From the cell containing the given text, extract its center point as (x, y) coordinate. 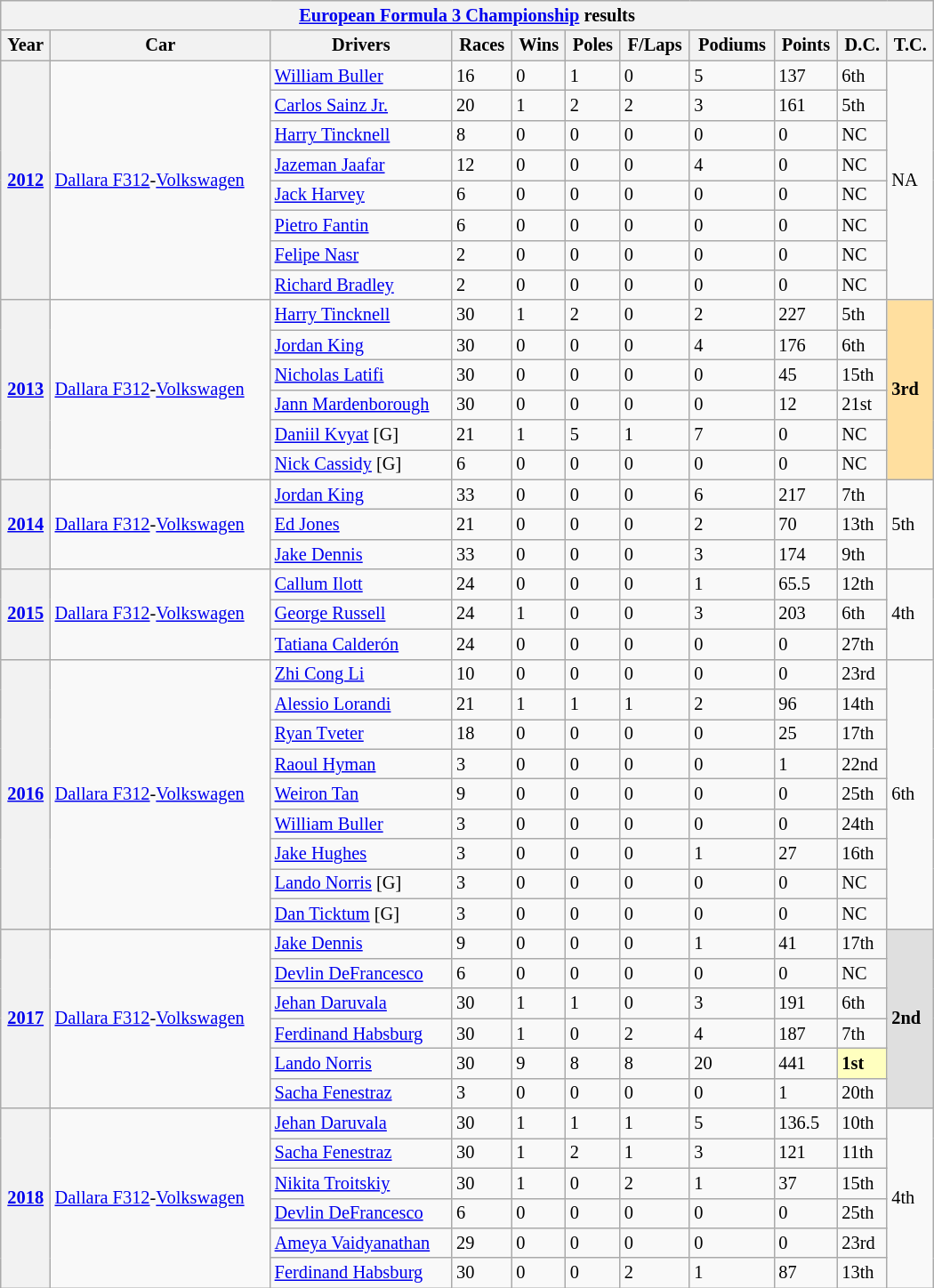
10 (482, 674)
11th (862, 1153)
121 (806, 1153)
2nd (910, 1018)
Races (482, 45)
25 (806, 734)
45 (806, 374)
18 (482, 734)
Year (26, 45)
20th (862, 1093)
Tatiana Calderón (361, 644)
2016 (26, 793)
Jake Hughes (361, 854)
2014 (26, 525)
Nicholas Latifi (361, 374)
191 (806, 1003)
41 (806, 944)
D.C. (862, 45)
T.C. (910, 45)
9th (862, 554)
203 (806, 614)
Lando Norris (361, 1063)
Richard Bradley (361, 285)
3rd (910, 390)
227 (806, 315)
Jann Mardenborough (361, 405)
Jack Harvey (361, 195)
27 (806, 854)
2018 (26, 1198)
2017 (26, 1018)
Nick Cassidy [G] (361, 464)
Callum Ilott (361, 584)
George Russell (361, 614)
14th (862, 704)
217 (806, 495)
Felipe Nasr (361, 255)
37 (806, 1183)
27th (862, 644)
1st (862, 1063)
F/Laps (655, 45)
Drivers (361, 45)
Pietro Fantin (361, 225)
16th (862, 854)
21st (862, 405)
NA (910, 180)
22nd (862, 764)
441 (806, 1063)
29 (482, 1243)
Lando Norris [G] (361, 883)
Weiron Tan (361, 793)
161 (806, 105)
Dan Ticktum [G] (361, 914)
176 (806, 345)
Nikita Troitskiy (361, 1183)
7 (731, 435)
Carlos Sainz Jr. (361, 105)
Podiums (731, 45)
Points (806, 45)
137 (806, 76)
96 (806, 704)
70 (806, 524)
Alessio Lorandi (361, 704)
87 (806, 1273)
24th (862, 824)
Ed Jones (361, 524)
Poles (592, 45)
Jazeman Jaafar (361, 165)
Ameya Vaidyanathan (361, 1243)
Car (160, 45)
174 (806, 554)
187 (806, 1034)
16 (482, 76)
65.5 (806, 584)
2012 (26, 180)
Raoul Hyman (361, 764)
136.5 (806, 1123)
Wins (539, 45)
European Formula 3 Championship results (467, 15)
12th (862, 584)
10th (862, 1123)
Daniil Kvyat [G] (361, 435)
2015 (26, 614)
Ryan Tveter (361, 734)
Zhi Cong Li (361, 674)
2013 (26, 390)
